Determine the [X, Y] coordinate at the center of the cell enclosing the given text.  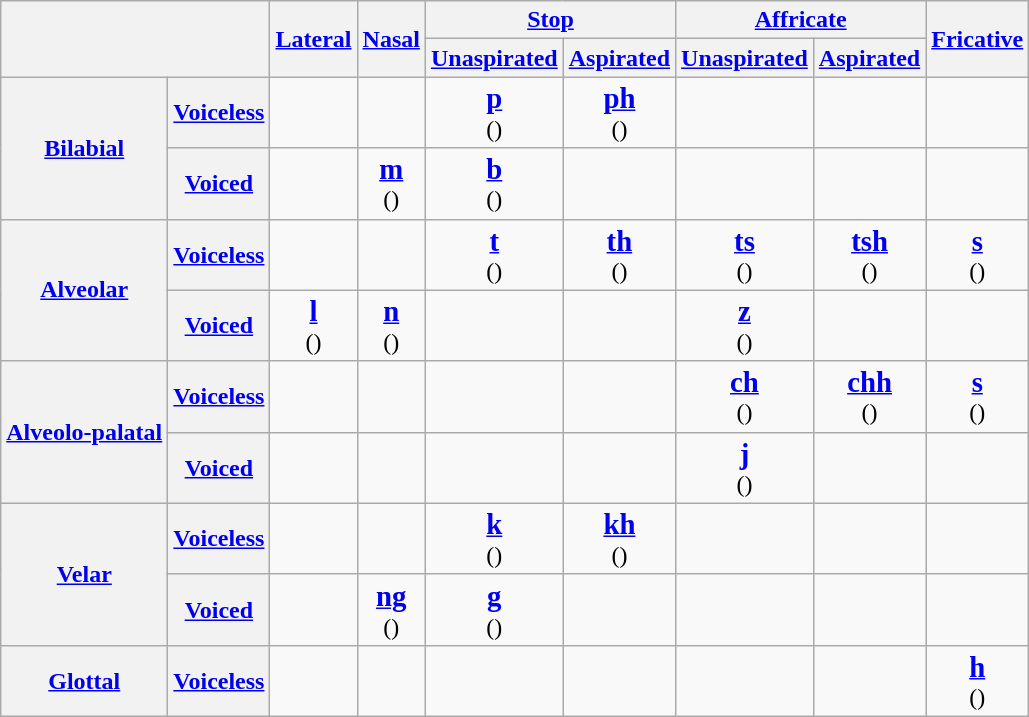
h () [978, 680]
Nasal [391, 39]
ng () [391, 610]
p () [494, 112]
chh () [869, 396]
ts () [745, 254]
Affricate [801, 20]
Lateral [314, 39]
Alveolo-palatal [84, 432]
m () [391, 184]
t () [494, 254]
b () [494, 184]
j () [745, 468]
k () [494, 538]
Velar [84, 574]
ph () [619, 112]
l () [314, 326]
z () [745, 326]
g () [494, 610]
ch () [745, 396]
Glottal [84, 680]
th () [619, 254]
Fricative [978, 39]
Bilabial [84, 148]
Stop [550, 20]
Alveolar [84, 290]
kh () [619, 538]
tsh () [869, 254]
n () [391, 326]
